Provide the [X, Y] coordinate of the cell's center where the given text is located.  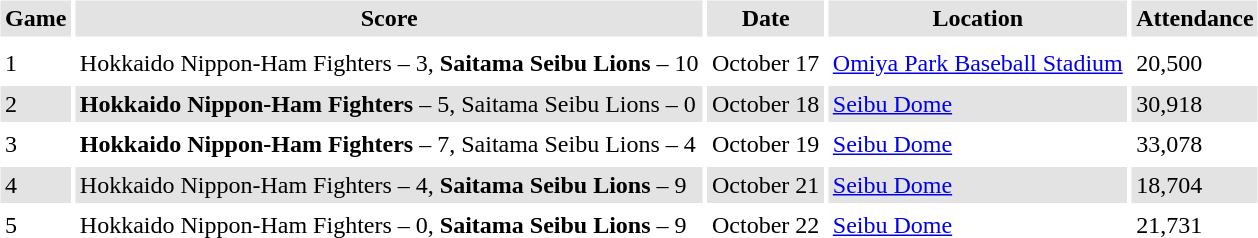
Date [766, 18]
Attendance [1195, 18]
October 21 [766, 185]
Hokkaido Nippon-Ham Fighters – 4, Saitama Seibu Lions – 9 [389, 185]
2 [35, 104]
1 [35, 64]
October 18 [766, 104]
Hokkaido Nippon-Ham Fighters – 5, Saitama Seibu Lions – 0 [389, 104]
Hokkaido Nippon-Ham Fighters – 3, Saitama Seibu Lions – 10 [389, 64]
Location [978, 18]
20,500 [1195, 64]
October 19 [766, 144]
October 17 [766, 64]
Score [389, 18]
Game [35, 18]
3 [35, 144]
Hokkaido Nippon-Ham Fighters – 7, Saitama Seibu Lions – 4 [389, 144]
Omiya Park Baseball Stadium [978, 64]
18,704 [1195, 185]
30,918 [1195, 104]
4 [35, 185]
33,078 [1195, 144]
